Return the (x, y) coordinate for the center point of the cell that contains the specified text.  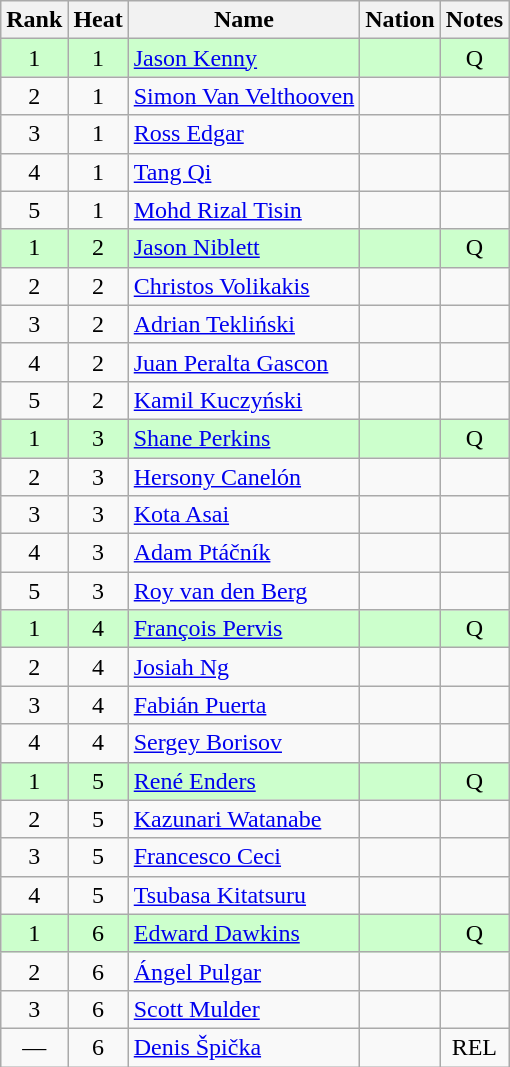
Shane Perkins (244, 438)
René Enders (244, 781)
Scott Mulder (244, 1009)
Simon Van Velthooven (244, 96)
François Pervis (244, 629)
Jason Kenny (244, 58)
Heat (98, 20)
— (34, 1047)
Fabián Puerta (244, 705)
Josiah Ng (244, 667)
Tsubasa Kitatsuru (244, 895)
Denis Špička (244, 1047)
Edward Dawkins (244, 933)
Rank (34, 20)
Notes (474, 20)
Christos Volikakis (244, 286)
Jason Niblett (244, 248)
Adam Ptáčník (244, 553)
Kamil Kuczyński (244, 400)
Ángel Pulgar (244, 971)
Mohd Rizal Tisin (244, 210)
Juan Peralta Gascon (244, 362)
Roy van den Berg (244, 591)
Kota Asai (244, 515)
Adrian Tekliński (244, 324)
Ross Edgar (244, 134)
Sergey Borisov (244, 743)
REL (474, 1047)
Nation (400, 20)
Hersony Canelón (244, 477)
Tang Qi (244, 172)
Kazunari Watanabe (244, 819)
Name (244, 20)
Francesco Ceci (244, 857)
